Return [X, Y] of the center of cell containing provided text 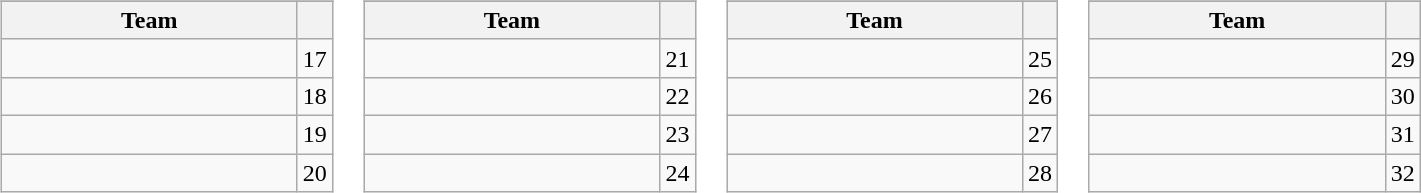
28 [1040, 173]
32 [1402, 173]
23 [678, 134]
27 [1040, 134]
26 [1040, 96]
18 [314, 96]
29 [1402, 58]
22 [678, 96]
24 [678, 173]
19 [314, 134]
21 [678, 58]
25 [1040, 58]
31 [1402, 134]
30 [1402, 96]
20 [314, 173]
17 [314, 58]
